Pinpoint the cell where the given text exists, returning its [x, y] midpoint coordinate. 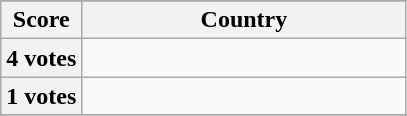
Country [244, 20]
4 votes [42, 58]
Score [42, 20]
1 votes [42, 96]
